Locate the cell with the specified text and output its [X, Y] center coordinate. 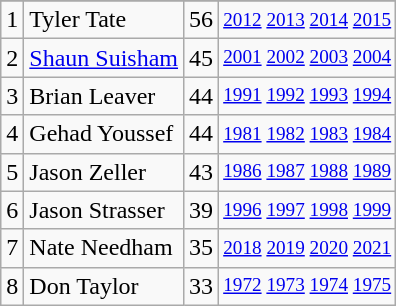
Nate Needham [104, 248]
8 [12, 286]
5 [12, 172]
Don Taylor [104, 286]
4 [12, 134]
Tyler Tate [104, 20]
2018 2019 2020 2021 [308, 248]
2012 2013 2014 2015 [308, 20]
33 [202, 286]
1991 1992 1993 1994 [308, 96]
39 [202, 210]
43 [202, 172]
Shaun Suisham [104, 58]
1996 1997 1998 1999 [308, 210]
Gehad Youssef [104, 134]
2 [12, 58]
3 [12, 96]
6 [12, 210]
35 [202, 248]
1 [12, 20]
Jason Strasser [104, 210]
1986 1987 1988 1989 [308, 172]
45 [202, 58]
1981 1982 1983 1984 [308, 134]
Brian Leaver [104, 96]
1972 1973 1974 1975 [308, 286]
56 [202, 20]
7 [12, 248]
Jason Zeller [104, 172]
2001 2002 2003 2004 [308, 58]
